Search for the cell housing the specified text and yield its (x, y) center coordinate. 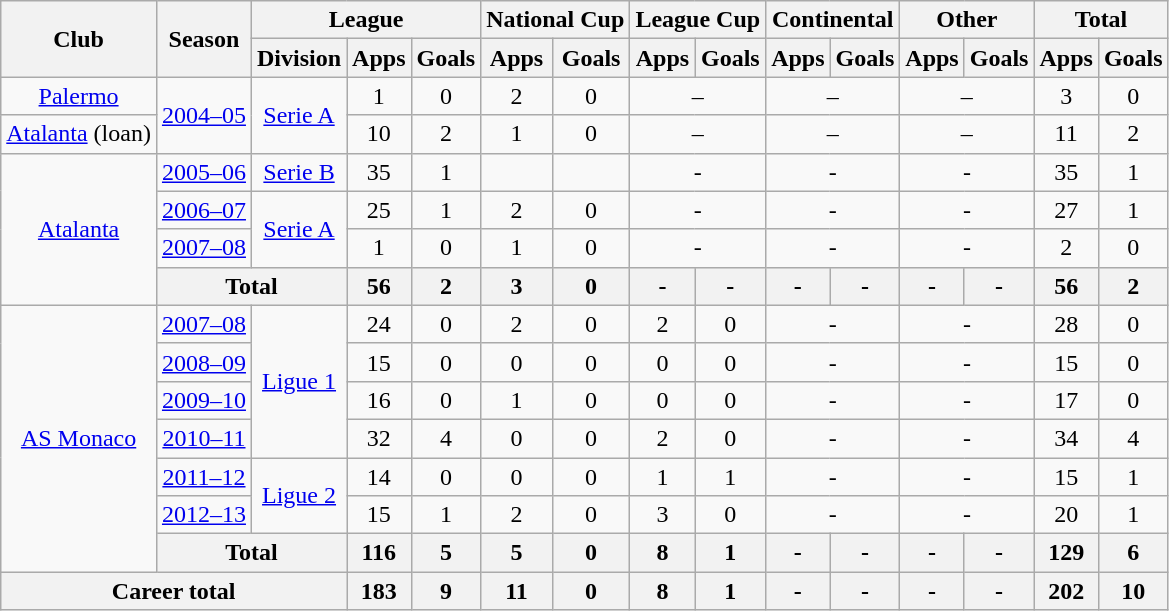
28 (1066, 324)
27 (1066, 210)
2009–10 (204, 400)
Serie B (298, 172)
2011–12 (204, 477)
2010–11 (204, 438)
Palermo (79, 96)
2008–09 (204, 362)
25 (379, 210)
League Cup (698, 20)
Season (204, 39)
Club (79, 39)
32 (379, 438)
National Cup (556, 20)
Division (298, 58)
183 (379, 591)
Ligue 2 (298, 496)
202 (1066, 591)
24 (379, 324)
34 (1066, 438)
League (366, 20)
20 (1066, 515)
17 (1066, 400)
2005–06 (204, 172)
14 (379, 477)
129 (1066, 553)
Other (967, 20)
9 (446, 591)
Ligue 1 (298, 381)
Atalanta (loan) (79, 134)
6 (1133, 553)
2004–05 (204, 115)
Atalanta (79, 229)
AS Monaco (79, 438)
116 (379, 553)
2012–13 (204, 515)
Continental (833, 20)
Career total (174, 591)
2006–07 (204, 210)
16 (379, 400)
